Pinpoint the cell where the given text exists, returning its (x, y) midpoint coordinate. 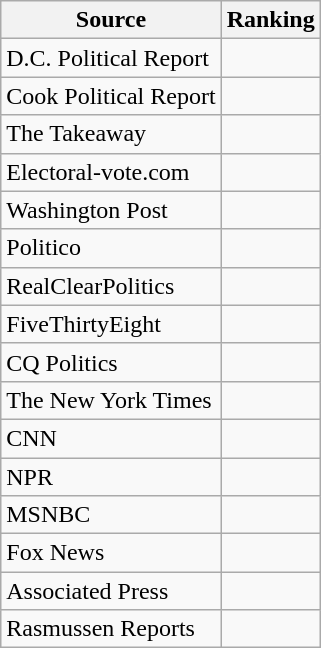
FiveThirtyEight (111, 324)
MSNBC (111, 515)
Electoral-vote.com (111, 172)
NPR (111, 477)
Washington Post (111, 210)
CQ Politics (111, 362)
Source (111, 20)
Ranking (270, 20)
D.C. Political Report (111, 58)
Rasmussen Reports (111, 629)
The New York Times (111, 400)
RealClearPolitics (111, 286)
Politico (111, 248)
Cook Political Report (111, 96)
Fox News (111, 553)
CNN (111, 438)
Associated Press (111, 591)
The Takeaway (111, 134)
